Scan for the cell matching the given text and deliver its (X, Y) coordinate at center. 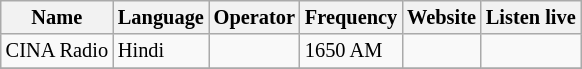
Hindi (161, 51)
Frequency (351, 17)
Listen live (531, 17)
Name (57, 17)
1650 AM (351, 51)
Language (161, 17)
Operator (254, 17)
CINA Radio (57, 51)
Website (442, 17)
